From the cell containing the given text, extract its center point as (X, Y) coordinate. 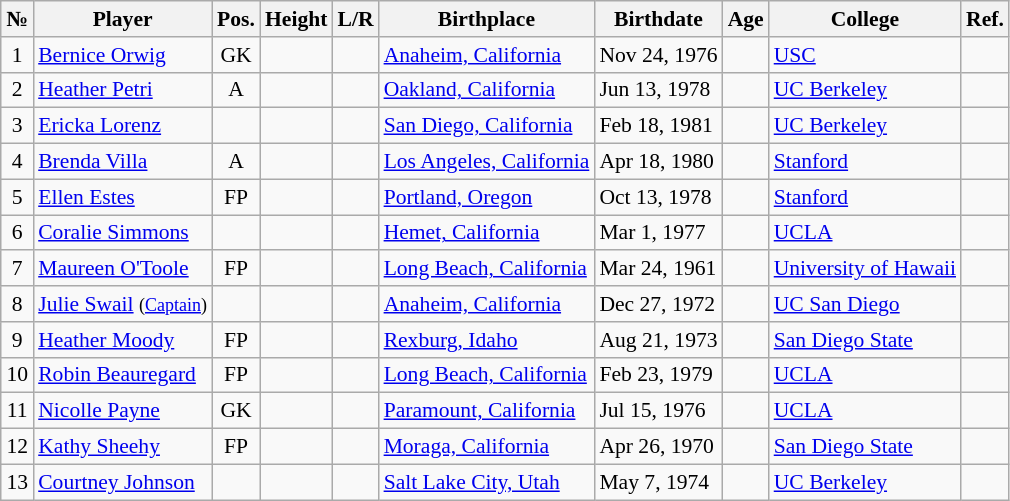
Rexburg, Idaho (487, 340)
University of Hawaii (865, 269)
May 7, 1974 (658, 482)
Ellen Estes (122, 197)
Hemet, California (487, 233)
Nicolle Payne (122, 411)
USC (865, 55)
Portland, Oregon (487, 197)
L/R (355, 19)
13 (17, 482)
Maureen O'Toole (122, 269)
Jul 15, 1976 (658, 411)
Birthplace (487, 19)
Mar 24, 1961 (658, 269)
Oct 13, 1978 (658, 197)
Heather Petri (122, 90)
Ericka Lorenz (122, 126)
4 (17, 162)
№ (17, 19)
Feb 23, 1979 (658, 375)
Brenda Villa (122, 162)
5 (17, 197)
San Diego, California (487, 126)
10 (17, 375)
Los Angeles, California (487, 162)
College (865, 19)
Bernice Orwig (122, 55)
Nov 24, 1976 (658, 55)
Aug 21, 1973 (658, 340)
3 (17, 126)
UC San Diego (865, 304)
Dec 27, 1972 (658, 304)
Height (296, 19)
Player (122, 19)
Robin Beauregard (122, 375)
Salt Lake City, Utah (487, 482)
2 (17, 90)
12 (17, 447)
Julie Swail (Captain) (122, 304)
Pos. (236, 19)
Mar 1, 1977 (658, 233)
11 (17, 411)
Feb 18, 1981 (658, 126)
Apr 18, 1980 (658, 162)
Moraga, California (487, 447)
Apr 26, 1970 (658, 447)
Jun 13, 1978 (658, 90)
Ref. (985, 19)
8 (17, 304)
Oakland, California (487, 90)
9 (17, 340)
7 (17, 269)
Kathy Sheehy (122, 447)
Courtney Johnson (122, 482)
Coralie Simmons (122, 233)
Heather Moody (122, 340)
1 (17, 55)
Birthdate (658, 19)
Paramount, California (487, 411)
6 (17, 233)
Age (746, 19)
